Determine the [X, Y] coordinate at the center of the cell enclosing the given text.  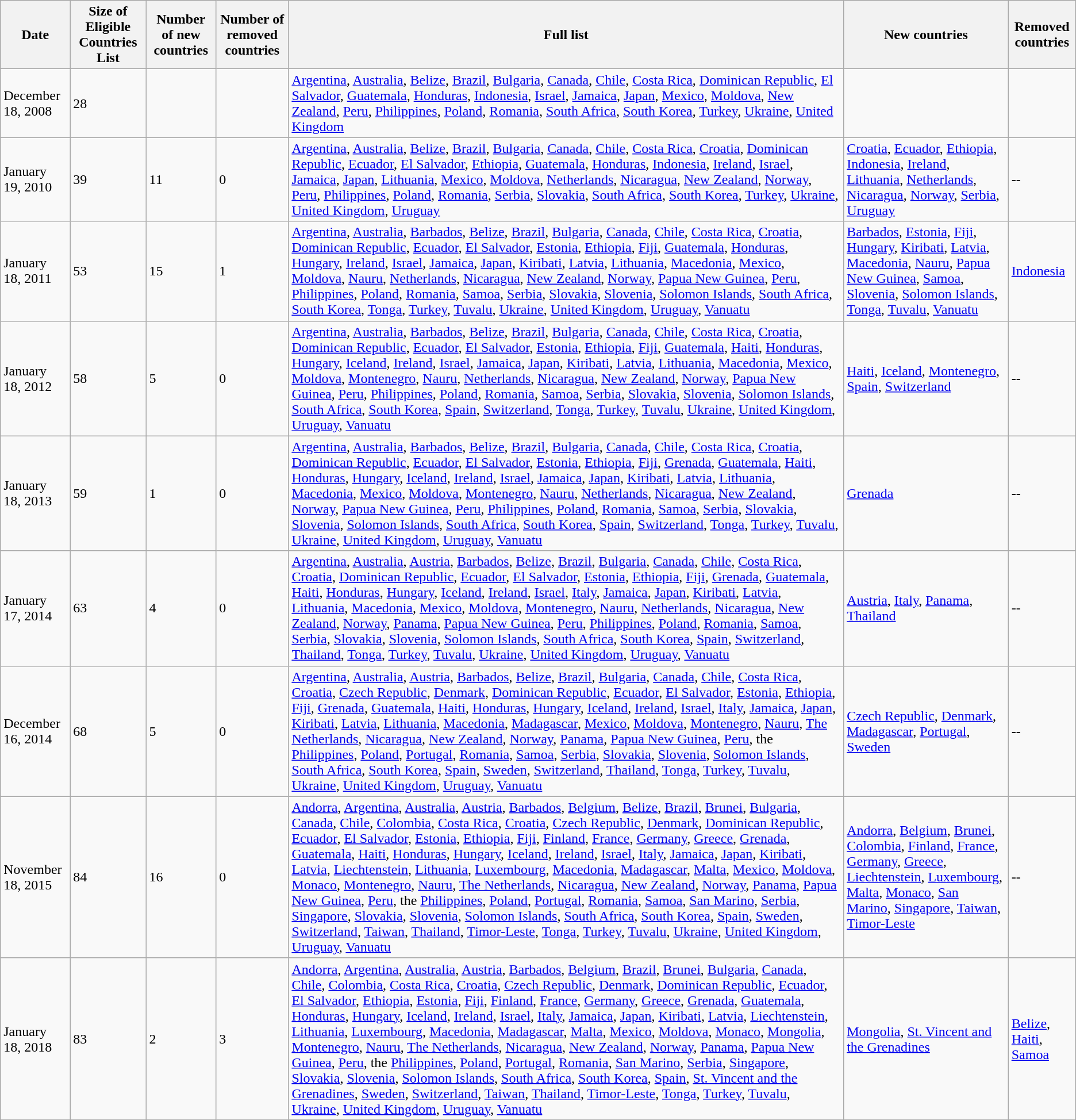
January 18, 2013 [36, 493]
Indonesia [1042, 271]
New countries [927, 34]
11 [181, 179]
Croatia, Ecuador, Ethiopia, Indonesia, Ireland, Lithuania, Netherlands, Nicaragua, Norway, Serbia, Uruguay [927, 179]
Haiti, Iceland, Montenegro, Spain, Switzerland [927, 378]
39 [108, 179]
68 [108, 731]
Removed countries [1042, 34]
Belize, Haiti, Samoa [1042, 1038]
Full list [566, 34]
Mongolia, St. Vincent and the Grenadines [927, 1038]
Grenada [927, 493]
15 [181, 271]
3 [252, 1038]
Barbados, Estonia, Fiji, Hungary, Kiribati, Latvia, Macedonia, Nauru, Papua New Guinea, Samoa, Slovenia, Solomon Islands, Tonga, Tuvalu, Vanuatu [927, 271]
4 [181, 608]
January 18, 2018 [36, 1038]
16 [181, 877]
Czech Republic, Denmark, Madagascar, Portugal, Sweden [927, 731]
Number of removed countries [252, 34]
Size of Eligible Countries List [108, 34]
53 [108, 271]
59 [108, 493]
84 [108, 877]
83 [108, 1038]
January 18, 2012 [36, 378]
28 [108, 103]
November 18, 2015 [36, 877]
Number of new countries [181, 34]
63 [108, 608]
January 18, 2011 [36, 271]
December 18, 2008 [36, 103]
Austria, Italy, Panama, Thailand [927, 608]
Date [36, 34]
January 19, 2010 [36, 179]
58 [108, 378]
2 [181, 1038]
December 16, 2014 [36, 731]
January 17, 2014 [36, 608]
